Return the [X, Y] coordinate for the center point of the cell that contains the specified text.  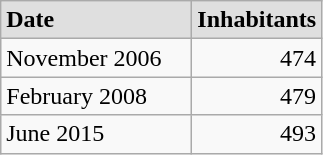
474 [257, 58]
479 [257, 96]
February 2008 [96, 96]
Inhabitants [257, 20]
493 [257, 134]
June 2015 [96, 134]
Date [96, 20]
November 2006 [96, 58]
